Extract the [x, y] coordinate from the center of the cell holding the provided text.  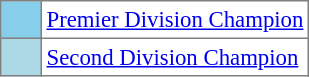
Second Division Champion [174, 57]
Premier Division Champion [174, 20]
